Determine the (X, Y) coordinate at the center of the cell enclosing the given text.  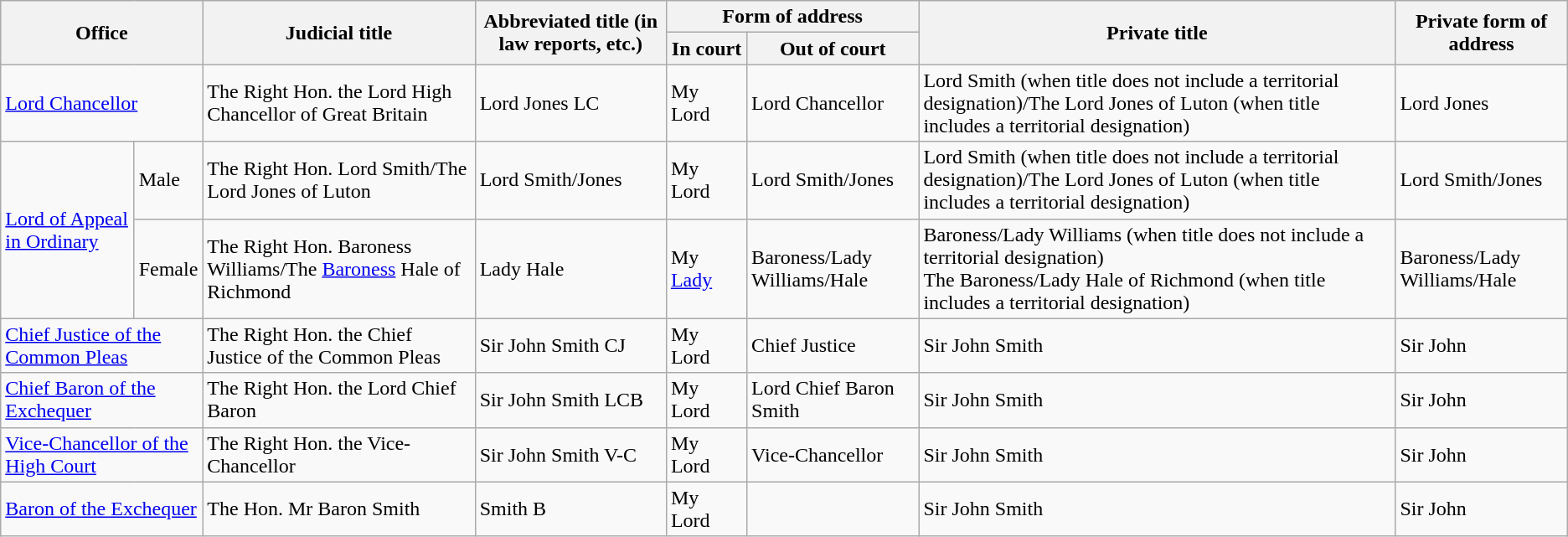
In court (706, 49)
Male (168, 180)
Smith B (570, 509)
Vice-Chancellor of the High Court (102, 454)
My Lady (706, 268)
Chief Justice (833, 345)
Lord Chief Baron Smith (833, 400)
The Right Hon. Lord Smith/The Lord Jones of Luton (338, 180)
The Right Hon. the Chief Justice of the Common Pleas (338, 345)
Office (102, 33)
Chief Baron of the Exchequer (102, 400)
Vice-Chancellor (833, 454)
The Right Hon. the Lord Chief Baron (338, 400)
Sir John Smith V-C (570, 454)
Female (168, 268)
Baron of the Exchequer (102, 509)
Sir John Smith LCB (570, 400)
Judicial title (338, 33)
The Right Hon. the Lord High Chancellor of Great Britain (338, 103)
Abbreviated title (in law reports, etc.) (570, 33)
Sir John Smith CJ (570, 345)
Form of address (792, 17)
Lord Jones LC (570, 103)
Lord of Appeal in Ordinary (67, 230)
Lady Hale (570, 268)
Private form of address (1481, 33)
Out of court (833, 49)
Lord Jones (1481, 103)
The Right Hon. the Vice-Chancellor (338, 454)
The Hon. Mr Baron Smith (338, 509)
The Right Hon. Baroness Williams/The Baroness Hale of Richmond (338, 268)
Chief Justice of the Common Pleas (102, 345)
Private title (1158, 33)
